Determine the [x, y] coordinate at the center of the cell enclosing the given text.  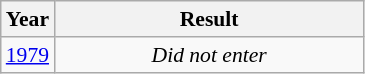
Result [209, 19]
Year [28, 19]
1979 [28, 55]
Did not enter [209, 55]
